Locate the cell with the specified text and output its [X, Y] center coordinate. 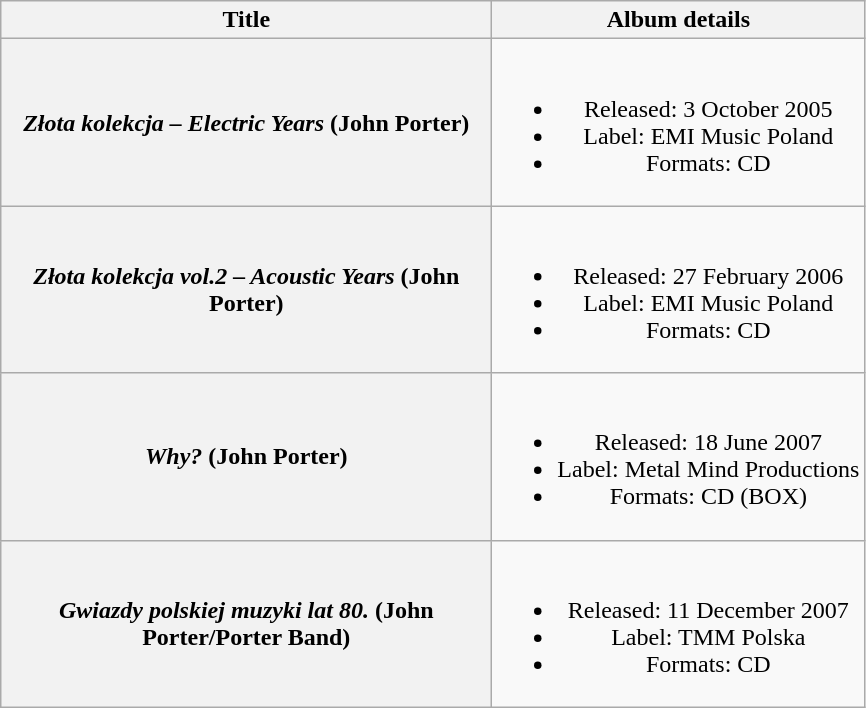
Released: 11 December 2007Label: TMM PolskaFormats: CD [678, 624]
Why? (John Porter) [246, 456]
Released: 27 February 2006Label: EMI Music PolandFormats: CD [678, 290]
Złota kolekcja – Electric Years (John Porter) [246, 122]
Released: 18 June 2007Label: Metal Mind ProductionsFormats: CD (BOX) [678, 456]
Album details [678, 20]
Released: 3 October 2005Label: EMI Music PolandFormats: CD [678, 122]
Gwiazdy polskiej muzyki lat 80. (John Porter/Porter Band) [246, 624]
Title [246, 20]
Złota kolekcja vol.2 – Acoustic Years (John Porter) [246, 290]
